Output the [X, Y] coordinate of the center of the cell containing the given text.  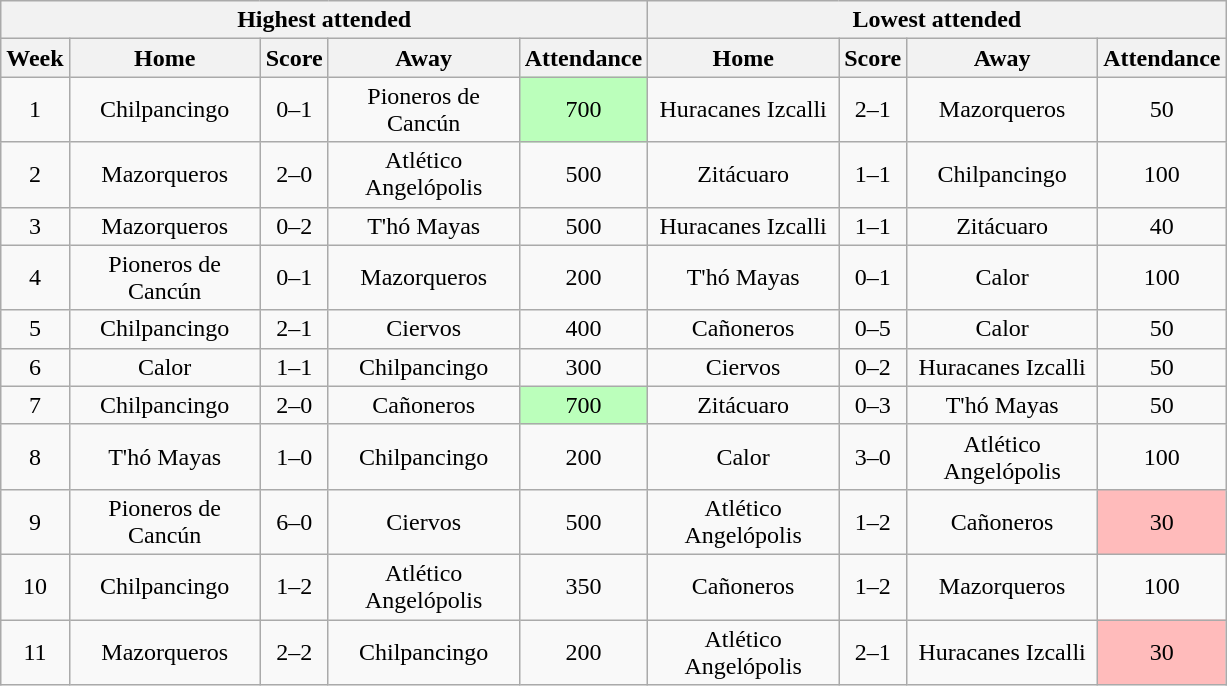
400 [583, 329]
3 [35, 226]
6 [35, 367]
7 [35, 405]
1–0 [294, 456]
0–3 [873, 405]
9 [35, 522]
0–5 [873, 329]
8 [35, 456]
6–0 [294, 522]
Week [35, 58]
2–2 [294, 652]
Highest attended [324, 20]
2 [35, 174]
4 [35, 278]
1 [35, 110]
11 [35, 652]
300 [583, 367]
10 [35, 586]
Lowest attended [937, 20]
3–0 [873, 456]
350 [583, 586]
5 [35, 329]
40 [1162, 226]
